Return [x, y] of the center of cell containing provided text 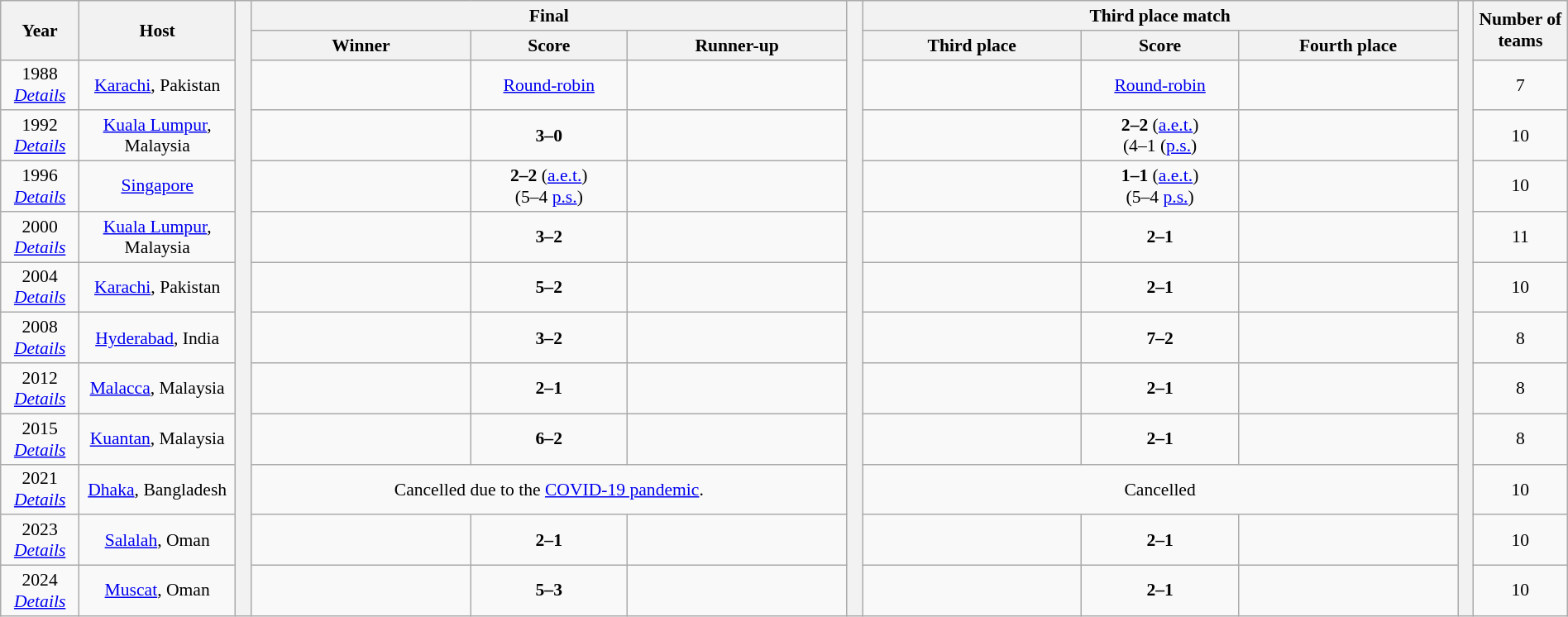
Dhaka, Bangladesh [157, 490]
2023Details [40, 541]
6–2 [549, 438]
11 [1520, 237]
Host [157, 30]
Muscat, Oman [157, 591]
Year [40, 30]
Third place [973, 45]
Fourth place [1348, 45]
Number of teams [1520, 30]
1996Details [40, 187]
2024Details [40, 591]
2012Details [40, 389]
2015Details [40, 438]
Runner-up [738, 45]
Final [549, 16]
Third place match [1160, 16]
2021Details [40, 490]
7 [1520, 84]
7–2 [1159, 337]
2008Details [40, 337]
5–2 [549, 288]
1–1 (a.e.t.)(5–4 p.s.) [1159, 187]
2–2 (a.e.t.)(4–1 (p.s.) [1159, 136]
Cancelled due to the COVID-19 pandemic. [549, 490]
5–3 [549, 591]
1992Details [40, 136]
Malacca, Malaysia [157, 389]
3–0 [549, 136]
Hyderabad, India [157, 337]
Kuantan, Malaysia [157, 438]
2–2 (a.e.t.)(5–4 p.s.) [549, 187]
Singapore [157, 187]
Cancelled [1160, 490]
2004Details [40, 288]
Salalah, Oman [157, 541]
2000Details [40, 237]
Winner [361, 45]
1988Details [40, 84]
